Identify which cell holds the provided text, then report its (x, y) central coordinate. 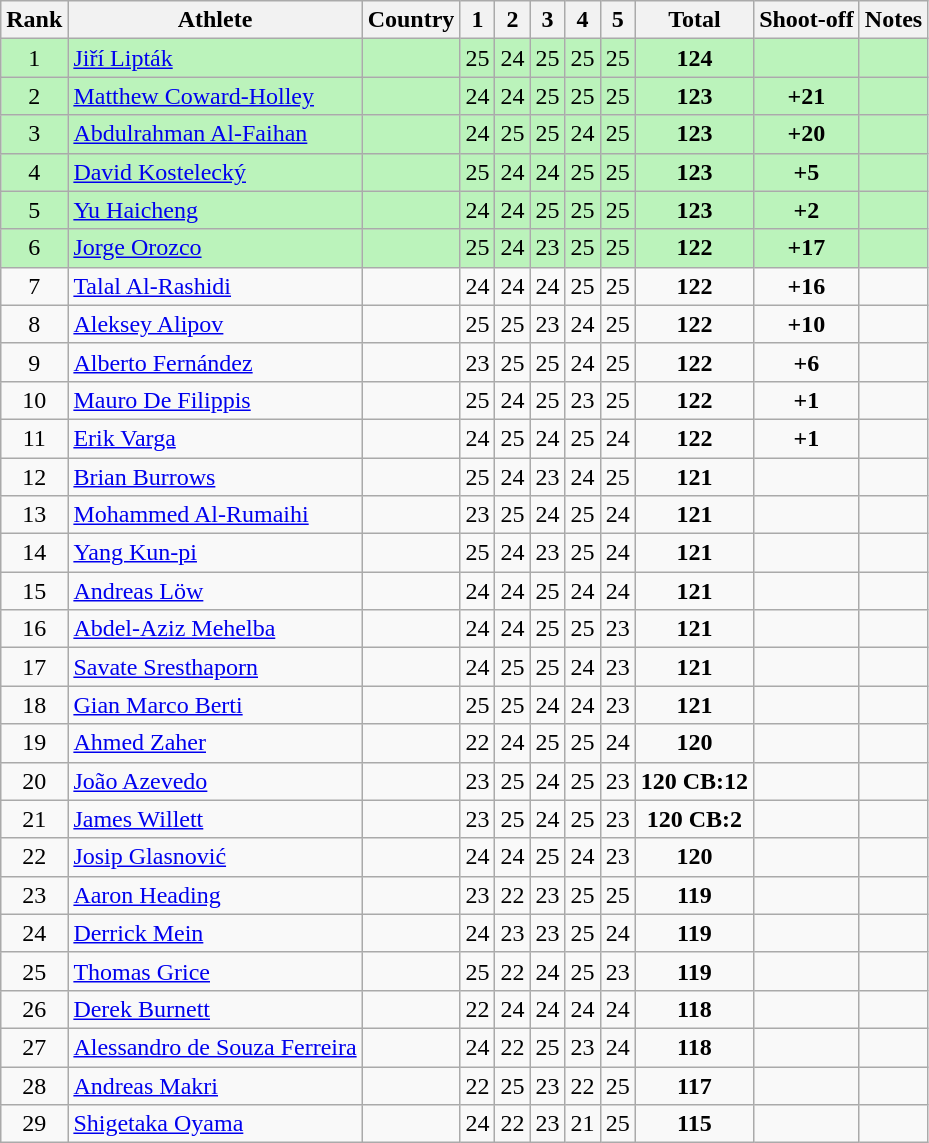
+17 (807, 248)
+10 (807, 324)
Abdel-Aziz Mehelba (215, 629)
18 (34, 705)
Thomas Grice (215, 971)
Aaron Heading (215, 895)
Mohammed Al-Rumaihi (215, 515)
Josip Glasnović (215, 857)
Shoot-off (807, 20)
Gian Marco Berti (215, 705)
120 CB:12 (694, 781)
Mauro De Filippis (215, 400)
Alessandro de Souza Ferreira (215, 1047)
117 (694, 1085)
+20 (807, 134)
Derrick Mein (215, 933)
Derek Burnett (215, 1009)
Total (694, 20)
11 (34, 438)
Brian Burrows (215, 477)
17 (34, 667)
Andreas Löw (215, 591)
15 (34, 591)
10 (34, 400)
27 (34, 1047)
João Azevedo (215, 781)
+2 (807, 210)
28 (34, 1085)
29 (34, 1124)
Shigetaka Oyama (215, 1124)
9 (34, 362)
Ahmed Zaher (215, 743)
115 (694, 1124)
James Willett (215, 819)
David Kostelecký (215, 172)
Alberto Fernández (215, 362)
16 (34, 629)
120 CB:2 (694, 819)
7 (34, 286)
+21 (807, 96)
+16 (807, 286)
124 (694, 58)
26 (34, 1009)
Savate Sresthaporn (215, 667)
Yang Kun-pi (215, 553)
19 (34, 743)
Country (411, 20)
14 (34, 553)
20 (34, 781)
+6 (807, 362)
Yu Haicheng (215, 210)
Andreas Makri (215, 1085)
8 (34, 324)
Notes (893, 20)
Aleksey Alipov (215, 324)
Athlete (215, 20)
Abdulrahman Al-Faihan (215, 134)
Jiří Lipták (215, 58)
13 (34, 515)
6 (34, 248)
Erik Varga (215, 438)
Rank (34, 20)
+5 (807, 172)
Jorge Orozco (215, 248)
12 (34, 477)
Matthew Coward-Holley (215, 96)
Talal Al-Rashidi (215, 286)
